Scan for the cell matching the given text and deliver its [x, y] coordinate at center. 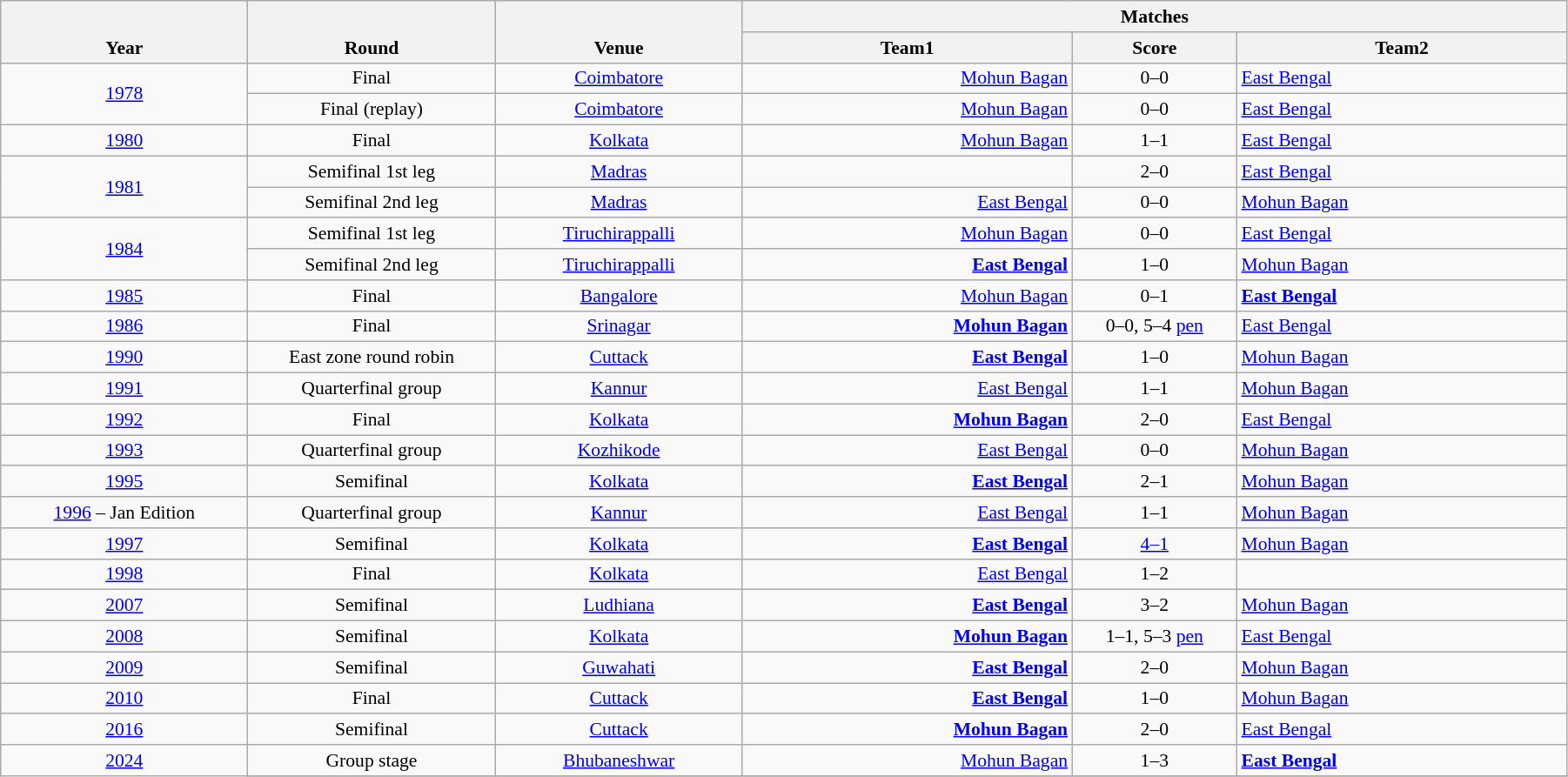
Bangalore [619, 296]
2008 [124, 637]
2–1 [1154, 482]
2024 [124, 760]
1–3 [1154, 760]
Bhubaneshwar [619, 760]
1995 [124, 482]
Group stage [372, 760]
2016 [124, 730]
2010 [124, 699]
1998 [124, 574]
Ludhiana [619, 606]
1–1, 5–3 pen [1154, 637]
1996 – Jan Edition [124, 512]
1990 [124, 358]
Kozhikode [619, 451]
2009 [124, 667]
1980 [124, 141]
3–2 [1154, 606]
Guwahati [619, 667]
0–1 [1154, 296]
1978 [124, 94]
1–2 [1154, 574]
1992 [124, 419]
1991 [124, 389]
4–1 [1154, 544]
1984 [124, 249]
Matches [1154, 17]
Final (replay) [372, 110]
1986 [124, 326]
Round [372, 31]
1993 [124, 451]
East zone round robin [372, 358]
0–0, 5–4 pen [1154, 326]
Venue [619, 31]
Team1 [907, 48]
Srinagar [619, 326]
Score [1154, 48]
2007 [124, 606]
1985 [124, 296]
1981 [124, 186]
Team2 [1403, 48]
Year [124, 31]
1997 [124, 544]
